Locate the cell with the specified text and output its (x, y) center coordinate. 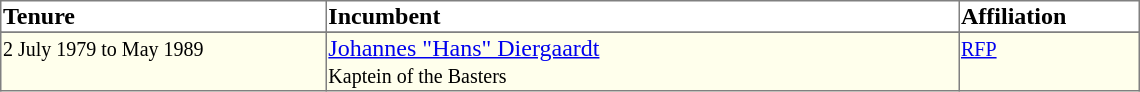
Affiliation (1050, 17)
Incumbent (642, 17)
Tenure (164, 17)
2 July 1979 to May 1989 (164, 61)
RFP (1050, 61)
Johannes "Hans" DiergaardtKaptein of the Basters (642, 61)
